Return the (x, y) coordinate for the center point of the cell that contains the specified text.  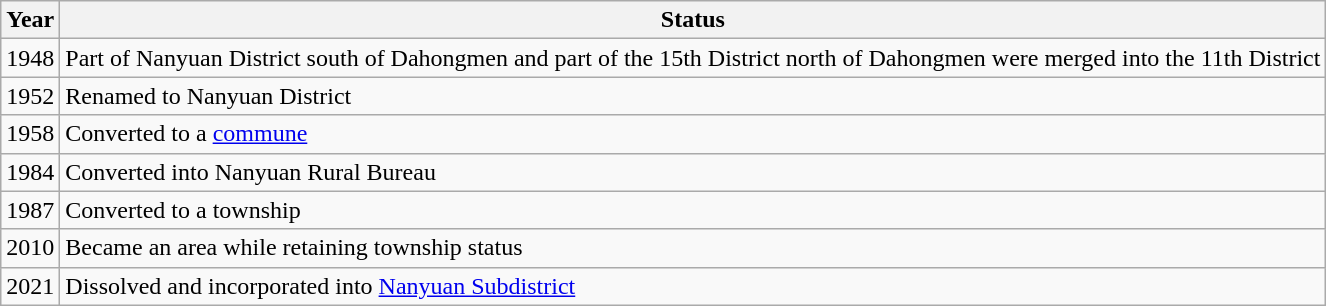
1984 (30, 172)
1987 (30, 210)
2010 (30, 248)
1948 (30, 58)
Converted into Nanyuan Rural Bureau (693, 172)
Converted to a commune (693, 134)
Became an area while retaining township status (693, 248)
Year (30, 20)
2021 (30, 286)
Part of Nanyuan District south of Dahongmen and part of the 15th District north of Dahongmen were merged into the 11th District (693, 58)
1958 (30, 134)
1952 (30, 96)
Status (693, 20)
Renamed to Nanyuan District (693, 96)
Dissolved and incorporated into Nanyuan Subdistrict (693, 286)
Converted to a township (693, 210)
